Find where the given text appears and provide that cell's center as [x, y] coordinate. 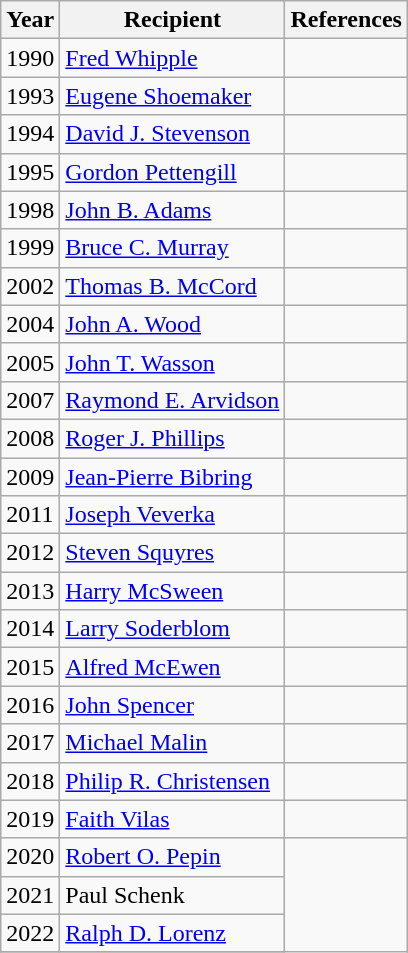
2020 [30, 857]
Philip R. Christensen [172, 781]
2015 [30, 667]
Eugene Shoemaker [172, 96]
1998 [30, 210]
Ralph D. Lorenz [172, 933]
2009 [30, 477]
Paul Schenk [172, 895]
2012 [30, 553]
John Spencer [172, 705]
2008 [30, 438]
2022 [30, 933]
Fred Whipple [172, 58]
Robert O. Pepin [172, 857]
2011 [30, 515]
Alfred McEwen [172, 667]
Thomas B. McCord [172, 286]
2021 [30, 895]
Steven Squyres [172, 553]
2014 [30, 629]
Raymond E. Arvidson [172, 400]
References [346, 20]
2013 [30, 591]
John T. Wasson [172, 362]
Gordon Pettengill [172, 172]
1993 [30, 96]
1995 [30, 172]
Faith Vilas [172, 819]
Recipient [172, 20]
2004 [30, 324]
Joseph Veverka [172, 515]
1999 [30, 248]
Larry Soderblom [172, 629]
1990 [30, 58]
Harry McSween [172, 591]
2002 [30, 286]
Jean-Pierre Bibring [172, 477]
2007 [30, 400]
2019 [30, 819]
Year [30, 20]
2018 [30, 781]
2016 [30, 705]
1994 [30, 134]
2017 [30, 743]
2005 [30, 362]
John A. Wood [172, 324]
Michael Malin [172, 743]
Bruce C. Murray [172, 248]
Roger J. Phillips [172, 438]
David J. Stevenson [172, 134]
John B. Adams [172, 210]
